Extract the [X, Y] coordinate from the center of the cell holding the provided text.  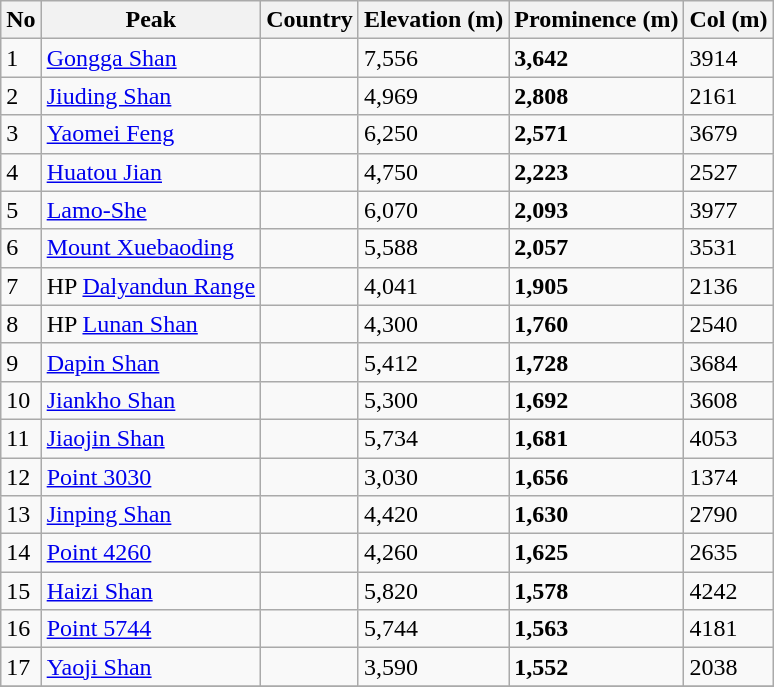
2790 [728, 515]
16 [21, 629]
5,744 [433, 629]
1,681 [596, 438]
HP Lunan Shan [150, 324]
Peak [150, 20]
6 [21, 248]
1,578 [596, 591]
1,552 [596, 667]
4 [21, 172]
2,093 [596, 210]
6,250 [433, 134]
4,420 [433, 515]
6,070 [433, 210]
Mount Xuebaoding [150, 248]
Jinping Shan [150, 515]
1,728 [596, 362]
3,590 [433, 667]
HP Dalyandun Range [150, 286]
Elevation (m) [433, 20]
Jiankho Shan [150, 400]
4,750 [433, 172]
5,412 [433, 362]
7 [21, 286]
2136 [728, 286]
Jiuding Shan [150, 96]
4,300 [433, 324]
Huatou Jian [150, 172]
11 [21, 438]
1,563 [596, 629]
2161 [728, 96]
3,030 [433, 477]
2,571 [596, 134]
4053 [728, 438]
1 [21, 58]
Point 4260 [150, 553]
2038 [728, 667]
No [21, 20]
3,642 [596, 58]
Yaomei Feng [150, 134]
Country [310, 20]
1,630 [596, 515]
Haizi Shan [150, 591]
4242 [728, 591]
2,808 [596, 96]
12 [21, 477]
9 [21, 362]
3 [21, 134]
13 [21, 515]
Jiaojin Shan [150, 438]
2527 [728, 172]
Dapin Shan [150, 362]
Col (m) [728, 20]
5,734 [433, 438]
4,969 [433, 96]
5,588 [433, 248]
1374 [728, 477]
3608 [728, 400]
2540 [728, 324]
2 [21, 96]
15 [21, 591]
8 [21, 324]
1,625 [596, 553]
Prominence (m) [596, 20]
2,057 [596, 248]
3914 [728, 58]
5 [21, 210]
4,041 [433, 286]
5,820 [433, 591]
Point 3030 [150, 477]
Point 5744 [150, 629]
2635 [728, 553]
1,692 [596, 400]
14 [21, 553]
1,905 [596, 286]
Yaoji Shan [150, 667]
1,656 [596, 477]
1,760 [596, 324]
4181 [728, 629]
2,223 [596, 172]
3531 [728, 248]
7,556 [433, 58]
17 [21, 667]
Lamo-She [150, 210]
3977 [728, 210]
4,260 [433, 553]
Gongga Shan [150, 58]
10 [21, 400]
5,300 [433, 400]
3679 [728, 134]
3684 [728, 362]
